For the text-containing cell, return its midpoint in [X, Y] coordinate format. 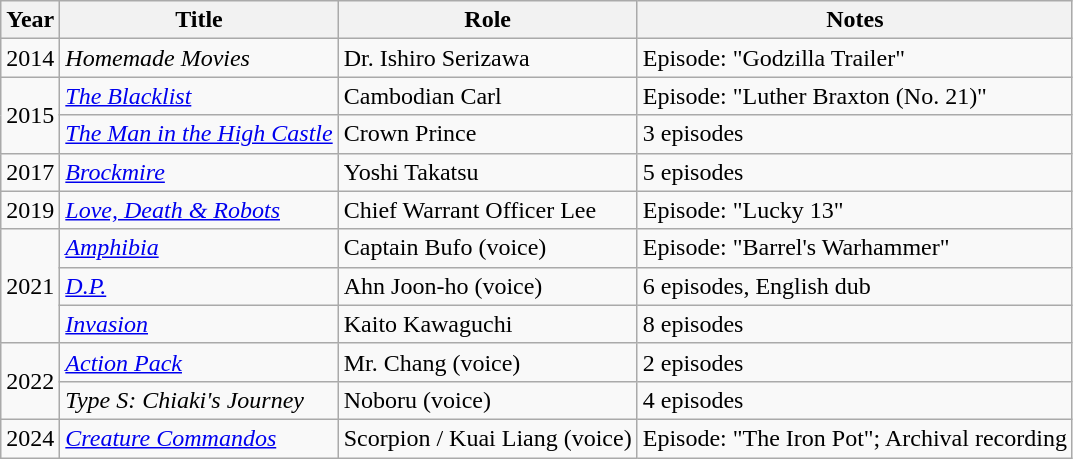
2015 [30, 115]
Title [199, 20]
Role [488, 20]
Type S: Chiaki's Journey [199, 400]
8 episodes [854, 324]
2019 [30, 210]
Yoshi Takatsu [488, 172]
2017 [30, 172]
Crown Prince [488, 134]
D.P. [199, 286]
Action Pack [199, 362]
2021 [30, 286]
2024 [30, 438]
4 episodes [854, 400]
Cambodian Carl [488, 96]
Scorpion / Kuai Liang (voice) [488, 438]
Dr. Ishiro Serizawa [488, 58]
Brockmire [199, 172]
The Man in the High Castle [199, 134]
Noboru (voice) [488, 400]
Love, Death & Robots [199, 210]
Episode: "Barrel's Warhammer" [854, 248]
3 episodes [854, 134]
Homemade Movies [199, 58]
Episode: "Lucky 13" [854, 210]
Creature Commandos [199, 438]
Captain Bufo (voice) [488, 248]
Episode: "Godzilla Trailer" [854, 58]
2014 [30, 58]
Year [30, 20]
Episode: "Luther Braxton (No. 21)" [854, 96]
2 episodes [854, 362]
Mr. Chang (voice) [488, 362]
Amphibia [199, 248]
Invasion [199, 324]
5 episodes [854, 172]
6 episodes, English dub [854, 286]
Chief Warrant Officer Lee [488, 210]
Episode: "The Iron Pot"; Archival recording [854, 438]
The Blacklist [199, 96]
2022 [30, 381]
Ahn Joon-ho (voice) [488, 286]
Notes [854, 20]
Kaito Kawaguchi [488, 324]
